Determine the [X, Y] coordinate at the center of the cell enclosing the given text.  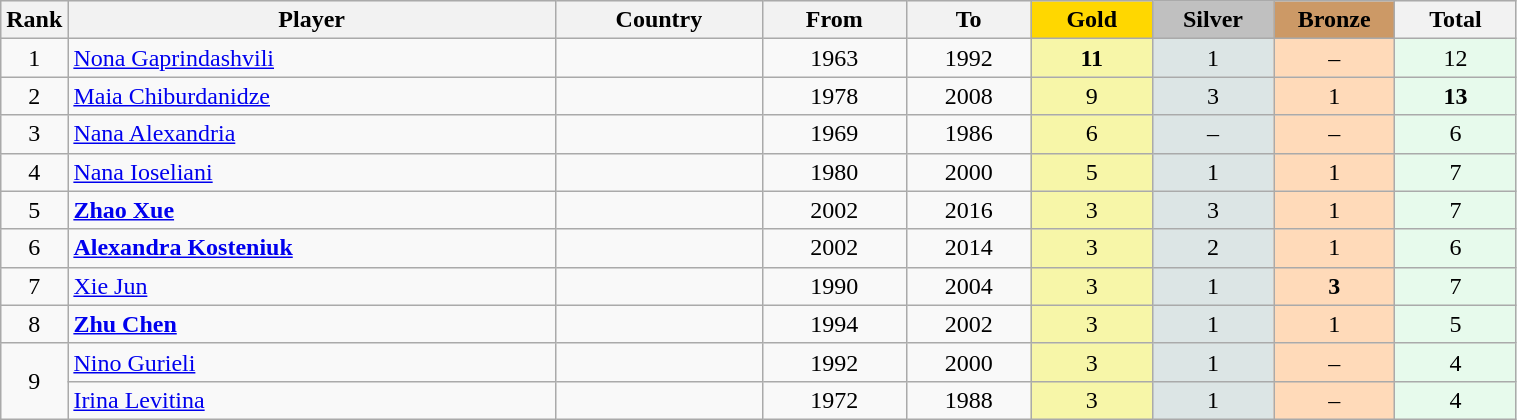
Nino Gurieli [312, 362]
Gold [1092, 20]
Zhu Chen [312, 324]
1990 [834, 286]
Irina Levitina [312, 400]
1988 [968, 400]
Xie Jun [312, 286]
1963 [834, 58]
13 [1456, 96]
Country [660, 20]
Zhao Xue [312, 210]
Total [1456, 20]
Rank [34, 20]
8 [34, 324]
Bronze [1334, 20]
Alexandra Kosteniuk [312, 248]
Nana Alexandria [312, 134]
2016 [968, 210]
12 [1456, 58]
11 [1092, 58]
Nana Ioseliani [312, 172]
1994 [834, 324]
Maia Chiburdanidze [312, 96]
To [968, 20]
1978 [834, 96]
2014 [968, 248]
2008 [968, 96]
1980 [834, 172]
1969 [834, 134]
Silver [1212, 20]
2004 [968, 286]
1986 [968, 134]
Nona Gaprindashvili [312, 58]
1972 [834, 400]
Player [312, 20]
From [834, 20]
